From the cell containing the given text, extract its center point as (x, y) coordinate. 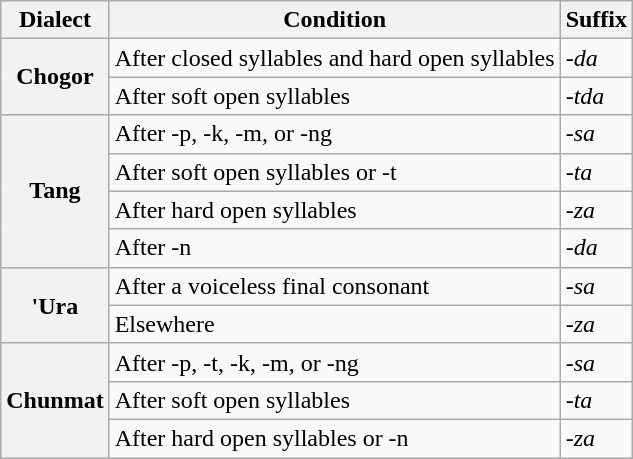
After hard open syllables (334, 210)
Chogor (55, 77)
After -n (334, 248)
Chunmat (55, 400)
-tda (596, 96)
After soft open syllables or -t (334, 172)
After a voiceless final consonant (334, 286)
After -p, -t, -k, -m, or -ng (334, 362)
After -p, -k, -m, or -ng (334, 134)
Condition (334, 20)
After hard open syllables or -n (334, 438)
'Ura (55, 305)
Tang (55, 191)
Suffix (596, 20)
Dialect (55, 20)
After closed syllables and hard open syllables (334, 58)
Elsewhere (334, 324)
